From the cell containing the given text, extract its center point as [x, y] coordinate. 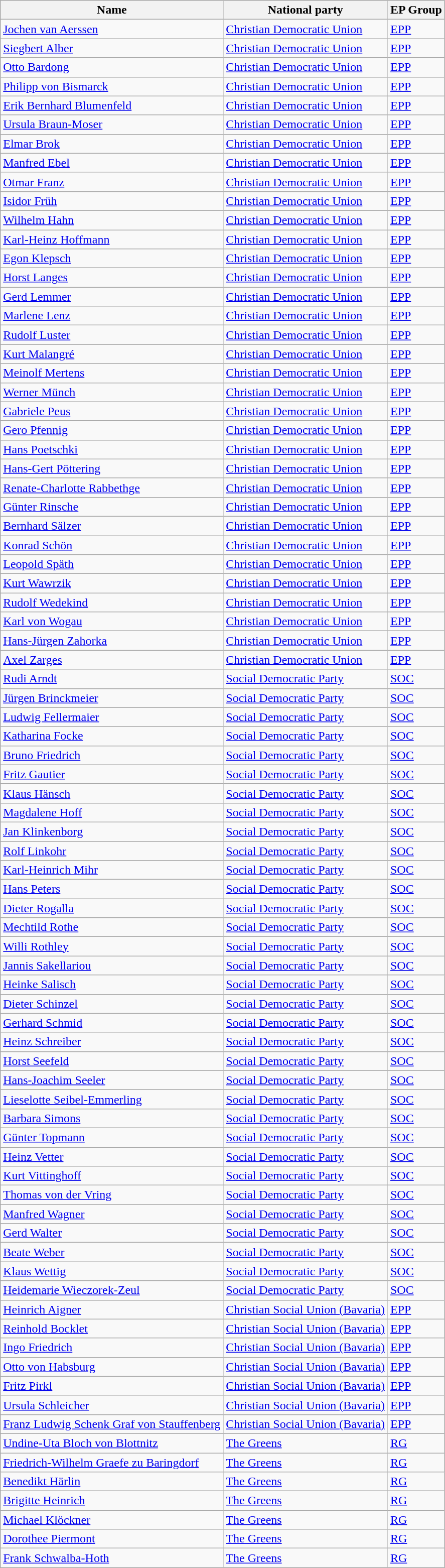
Thomas von der Vring [112, 1195]
Karl von Wogau [112, 622]
Günter Topmann [112, 1137]
Hans-Gert Pöttering [112, 468]
Reinhold Bocklet [112, 1329]
Klaus Wettig [112, 1271]
Ursula Schleicher [112, 1405]
Kurt Wawrzik [112, 583]
Franz Ludwig Schenk Graf von Stauffenberg [112, 1424]
Günter Rinsche [112, 507]
Lieselotte Seibel-Emmerling [112, 1099]
Erik Bernhard Blumenfeld [112, 105]
Friedrich-Wilhelm Graefe zu Baringdorf [112, 1463]
Gero Pfennig [112, 430]
Gabriele Peus [112, 411]
Hans Poetschki [112, 449]
Mechtild Rothe [112, 927]
Dorothee Piermont [112, 1539]
Otto Bardong [112, 67]
Dieter Rogalla [112, 908]
Horst Langes [112, 278]
Bruno Friedrich [112, 755]
Axel Zarges [112, 660]
Meinolf Mertens [112, 373]
Brigitte Heinrich [112, 1501]
Wilhelm Hahn [112, 220]
Werner Münch [112, 392]
Jan Klinkenborg [112, 831]
Jochen van Aerssen [112, 29]
Manfred Ebel [112, 163]
Michael Klöckner [112, 1520]
Kurt Vittinghoff [112, 1176]
Ingo Friedrich [112, 1348]
Hans Peters [112, 889]
Marlene Lenz [112, 316]
Heinke Salisch [112, 985]
Fritz Gautier [112, 774]
Willi Rothley [112, 946]
Gerhard Schmid [112, 1023]
Frank Schwalba-Hoth [112, 1558]
Kurt Malangré [112, 354]
Rudolf Luster [112, 335]
Klaus Hänsch [112, 793]
Elmar Brok [112, 144]
Fritz Pirkl [112, 1386]
Rudi Arndt [112, 679]
Jürgen Brinckmeier [112, 698]
Jannis Sakellariou [112, 966]
Bernhard Sälzer [112, 526]
Hans-Joachim Seeler [112, 1080]
Rolf Linkohr [112, 851]
Heinrich Aigner [112, 1309]
Ursula Braun-Moser [112, 125]
Name [112, 10]
Konrad Schön [112, 545]
Karl-Heinz Hoffmann [112, 239]
Barbara Simons [112, 1118]
Renate-Charlotte Rabbethge [112, 488]
EP Group [416, 10]
Heidemarie Wieczorek-Zeul [112, 1290]
Magdalene Hoff [112, 812]
Siegbert Alber [112, 48]
Katharina Focke [112, 736]
Gerd Lemmer [112, 297]
Otto von Habsburg [112, 1367]
Manfred Wagner [112, 1214]
Heinz Schreiber [112, 1042]
Undine-Uta Bloch von Blottnitz [112, 1443]
Rudolf Wedekind [112, 602]
Heinz Vetter [112, 1156]
Gerd Walter [112, 1233]
National party [306, 10]
Ludwig Fellermaier [112, 717]
Leopold Späth [112, 564]
Egon Klepsch [112, 259]
Otmar Franz [112, 182]
Isidor Früh [112, 201]
Dieter Schinzel [112, 1004]
Philipp von Bismarck [112, 86]
Hans-Jürgen Zahorka [112, 641]
Benedikt Härlin [112, 1482]
Beate Weber [112, 1252]
Horst Seefeld [112, 1061]
Karl-Heinrich Mihr [112, 870]
